Extract the (x, y) coordinate from the center of the cell holding the provided text.  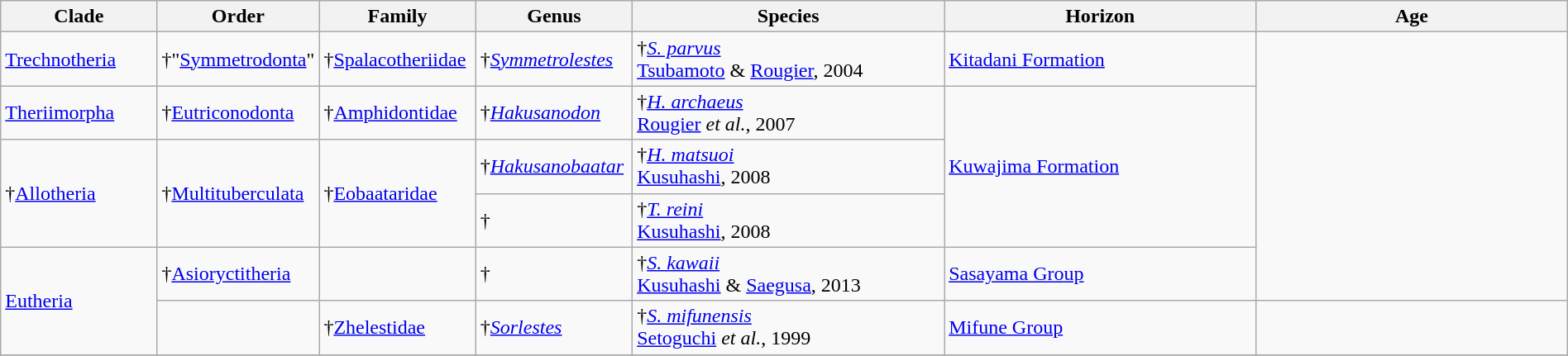
†Sorlestes (554, 327)
Theriimorpha (79, 112)
†S. mifunensisSetoguchi et al., 1999 (789, 327)
†Hakusanobaatar (554, 167)
†Symmetrolestes (554, 59)
Age (1413, 17)
Sasayama Group (1100, 274)
Eutheria (79, 301)
†Allotheria (79, 193)
†Zhelestidae (397, 327)
†Eobaataridae (397, 193)
†Amphidontidae (397, 112)
†T. reiniKusuhashi, 2008 (789, 220)
†S. kawaiiKusuhashi & Saegusa, 2013 (789, 274)
Genus (554, 17)
†H. matsuoiKusuhashi, 2008 (789, 167)
Horizon (1100, 17)
Kuwajima Formation (1100, 167)
†S. parvusTsubamoto & Rougier, 2004 (789, 59)
Trechnotheria (79, 59)
Order (238, 17)
†Hakusanodon (554, 112)
†Eutriconodonta (238, 112)
Kitadani Formation (1100, 59)
Species (789, 17)
†Multituberculata (238, 193)
†"Symmetrodonta" (238, 59)
†Asioryctitheria (238, 274)
Family (397, 17)
†Spalacotheriidae (397, 59)
Clade (79, 17)
Mifune Group (1100, 327)
†H. archaeusRougier et al., 2007 (789, 112)
